Identify which cell holds the provided text, then report its [X, Y] central coordinate. 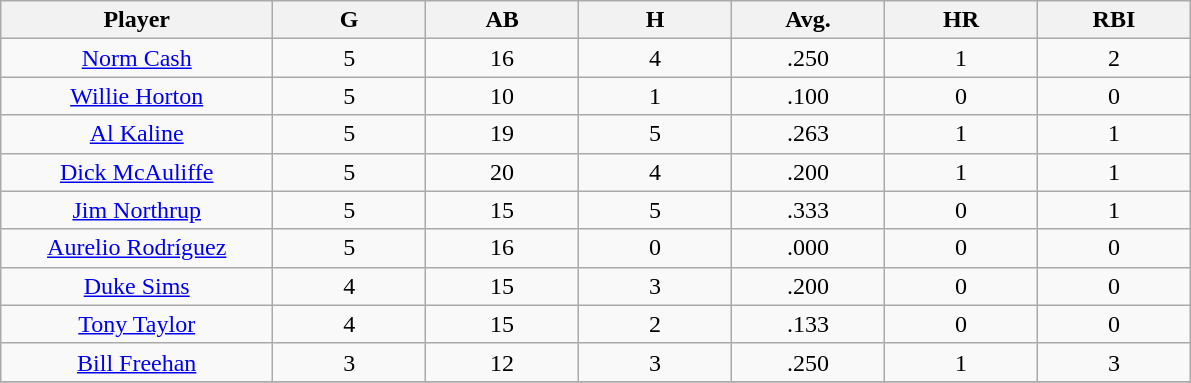
RBI [1114, 20]
Willie Horton [137, 96]
.133 [808, 324]
Duke Sims [137, 286]
Aurelio Rodríguez [137, 248]
AB [502, 20]
Tony Taylor [137, 324]
Al Kaline [137, 134]
Dick McAuliffe [137, 172]
.263 [808, 134]
.000 [808, 248]
H [656, 20]
HR [960, 20]
12 [502, 362]
10 [502, 96]
20 [502, 172]
Jim Northrup [137, 210]
Avg. [808, 20]
.333 [808, 210]
Player [137, 20]
G [350, 20]
Norm Cash [137, 58]
Bill Freehan [137, 362]
.100 [808, 96]
19 [502, 134]
